For the text-containing cell, return its midpoint in (x, y) coordinate format. 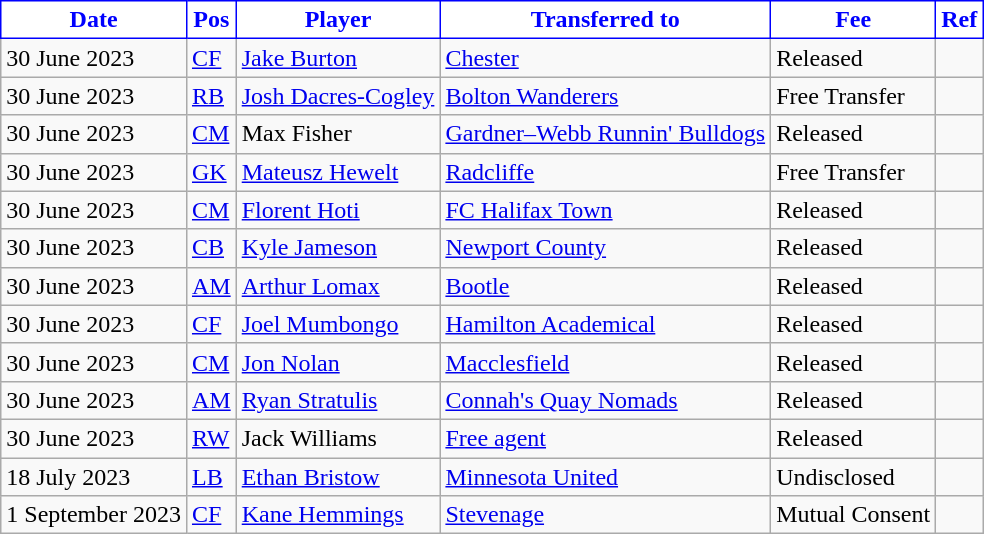
Connah's Quay Nomads (606, 400)
Newport County (606, 248)
Player (338, 20)
Date (94, 20)
Radcliffe (606, 172)
Jack Williams (338, 438)
Ryan Stratulis (338, 400)
Kyle Jameson (338, 248)
Undisclosed (854, 477)
Kane Hemmings (338, 515)
RW (211, 438)
Stevenage (606, 515)
Jake Burton (338, 58)
Joel Mumbongo (338, 324)
GK (211, 172)
1 September 2023 (94, 515)
Pos (211, 20)
CB (211, 248)
Max Fisher (338, 134)
FC Halifax Town (606, 210)
18 July 2023 (94, 477)
Arthur Lomax (338, 286)
LB (211, 477)
Macclesfield (606, 362)
Free agent (606, 438)
Mateusz Hewelt (338, 172)
Ref (960, 20)
Mutual Consent (854, 515)
Ethan Bristow (338, 477)
Hamilton Academical (606, 324)
Jon Nolan (338, 362)
Bolton Wanderers (606, 96)
Bootle (606, 286)
Chester (606, 58)
Transferred to (606, 20)
Josh Dacres-Cogley (338, 96)
Gardner–Webb Runnin' Bulldogs (606, 134)
Fee (854, 20)
RB (211, 96)
Florent Hoti (338, 210)
Minnesota United (606, 477)
